Detect which cell encompasses the target text, then output its [X, Y] center coordinate. 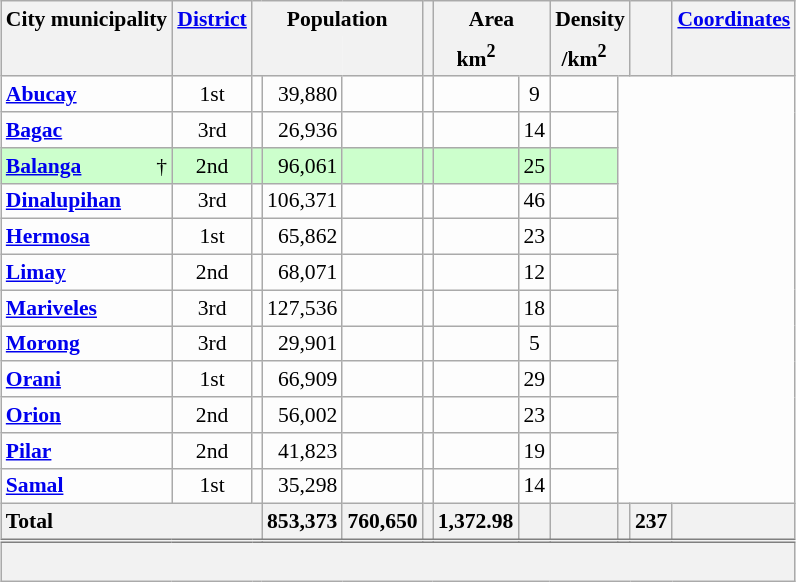
760,650 [382, 522]
Hermosa [86, 237]
Population [338, 18]
127,536 [302, 308]
25 [534, 165]
Bagac [86, 130]
41,823 [302, 450]
68,071 [302, 272]
9 [534, 94]
Balanga [70, 165]
Abucay [86, 94]
56,002 [302, 415]
Orani [86, 379]
Orion [86, 415]
46 [534, 201]
Samal [86, 486]
District [212, 18]
Morong [86, 344]
18 [534, 308]
12 [534, 272]
106,371 [302, 201]
Dinalupihan [86, 201]
29 [534, 379]
Total [132, 522]
66,909 [302, 379]
† [156, 165]
853,373 [302, 522]
Density [590, 18]
Pilar [86, 450]
29,901 [302, 344]
km2 [476, 56]
Area [492, 18]
35,298 [302, 486]
1,372.98 [476, 522]
Limay [86, 272]
39,880 [302, 94]
26,936 [302, 130]
237 [652, 522]
96,061 [302, 165]
Mariveles [86, 308]
City municipality [86, 18]
5 [534, 344]
/km2 [584, 56]
19 [534, 450]
65,862 [302, 237]
Coordinates [734, 18]
